Locate the cell with the specified text and output its (X, Y) center coordinate. 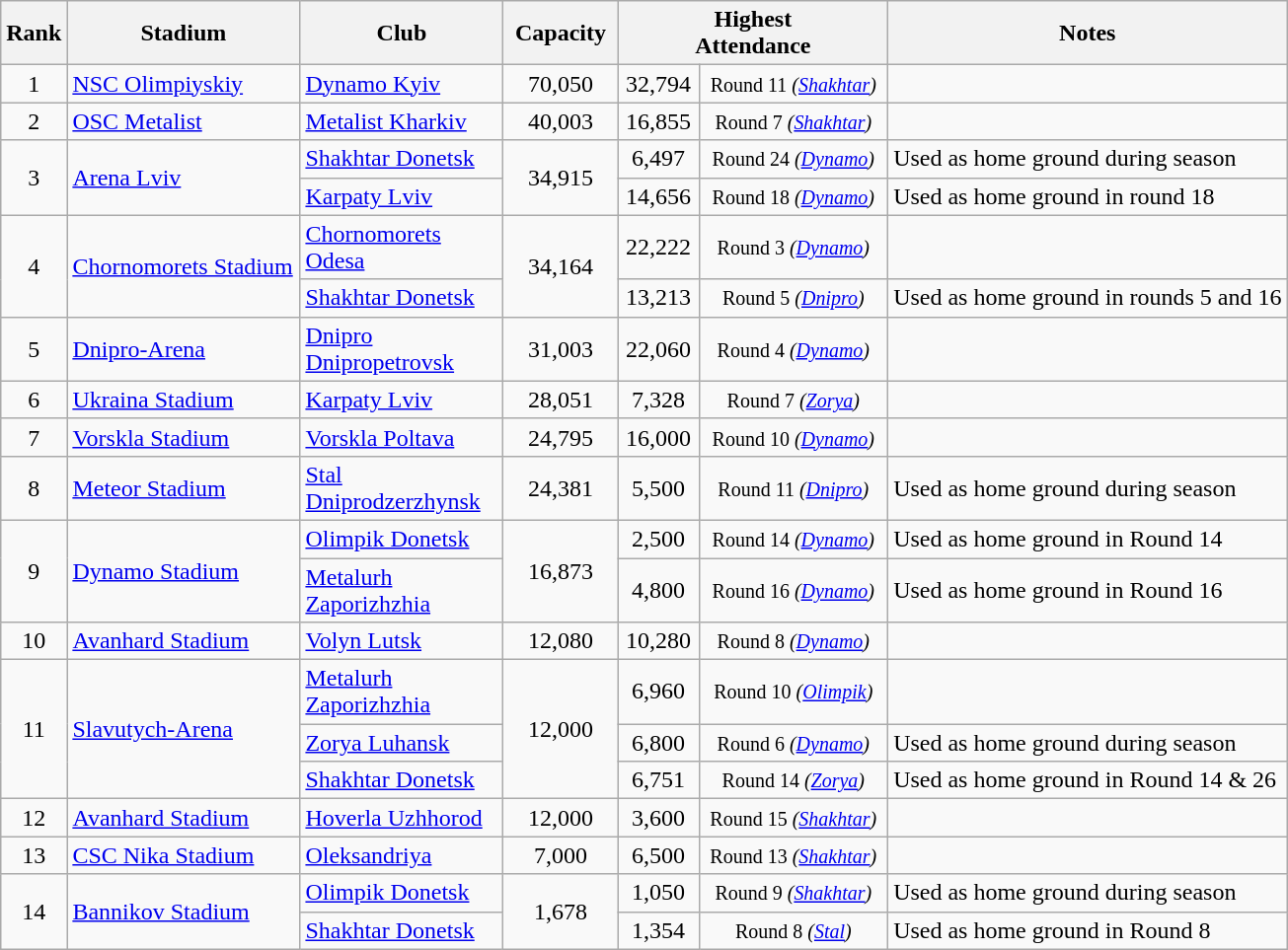
Round 5 (Dnipro) (794, 298)
Dnipro-Arena (184, 349)
40,003 (561, 121)
Round 11 (Dnipro) (794, 487)
6,800 (658, 743)
7,000 (561, 855)
22,222 (658, 247)
Dynamo Kyiv (402, 84)
OSC Metalist (184, 121)
14 (34, 912)
6 (34, 400)
Stadium (184, 34)
Round 4 (Dynamo) (794, 349)
6,960 (658, 693)
Bannikov Stadium (184, 912)
Dynamo Stadium (184, 570)
10,280 (658, 641)
Used as home ground in Round 16 (1088, 590)
Round 6 (Dynamo) (794, 743)
4 (34, 266)
3,600 (658, 818)
Used as home ground in rounds 5 and 16 (1088, 298)
Metalist Kharkiv (402, 121)
Capacity (561, 34)
Notes (1088, 34)
Round 15 (Shakhtar) (794, 818)
11 (34, 730)
9 (34, 570)
Slavutych-Arena (184, 730)
24,381 (561, 487)
6,500 (658, 855)
Vorskla Stadium (184, 437)
13,213 (658, 298)
Round 18 (Dynamo) (794, 196)
Zorya Luhansk (402, 743)
5 (34, 349)
Club (402, 34)
6,751 (658, 780)
14,656 (658, 196)
34,915 (561, 178)
7 (34, 437)
7,328 (658, 400)
28,051 (561, 400)
Round 11 (Shakhtar) (794, 84)
5,500 (658, 487)
Vorskla Poltava (402, 437)
Arena Lviv (184, 178)
13 (34, 855)
Round 8 (Stal) (794, 930)
Round 10 (Olimpik) (794, 693)
1,050 (658, 893)
8 (34, 487)
4,800 (658, 590)
Oleksandriya (402, 855)
Round 7 (Zorya) (794, 400)
31,003 (561, 349)
16,855 (658, 121)
Chornomorets Stadium (184, 266)
Round 13 (Shakhtar) (794, 855)
Volyn Lutsk (402, 641)
12 (34, 818)
Hoverla Uzhhorod (402, 818)
70,050 (561, 84)
12,080 (561, 641)
Round 8 (Dynamo) (794, 641)
34,164 (561, 266)
32,794 (658, 84)
22,060 (658, 349)
Meteor Stadium (184, 487)
Ukraina Stadium (184, 400)
Used as home ground in Round 14 & 26 (1088, 780)
2,500 (658, 539)
Rank (34, 34)
Used as home ground in Round 8 (1088, 930)
Stal Dniprodzerzhynsk (402, 487)
16,000 (658, 437)
6,497 (658, 159)
Round 14 (Zorya) (794, 780)
Round 24 (Dynamo) (794, 159)
16,873 (561, 570)
Round 10 (Dynamo) (794, 437)
HighestAttendance (753, 34)
Used as home ground in Round 14 (1088, 539)
Round 14 (Dynamo) (794, 539)
1,354 (658, 930)
Round 16 (Dynamo) (794, 590)
Round 7 (Shakhtar) (794, 121)
Chornomorets Odesa (402, 247)
Used as home ground in round 18 (1088, 196)
CSC Nika Stadium (184, 855)
1 (34, 84)
Round 3 (Dynamo) (794, 247)
2 (34, 121)
Dnipro Dnipropetrovsk (402, 349)
NSC Olimpiyskiy (184, 84)
Round 9 (Shakhtar) (794, 893)
3 (34, 178)
24,795 (561, 437)
1,678 (561, 912)
10 (34, 641)
